Scan for the cell matching the given text and deliver its (X, Y) coordinate at center. 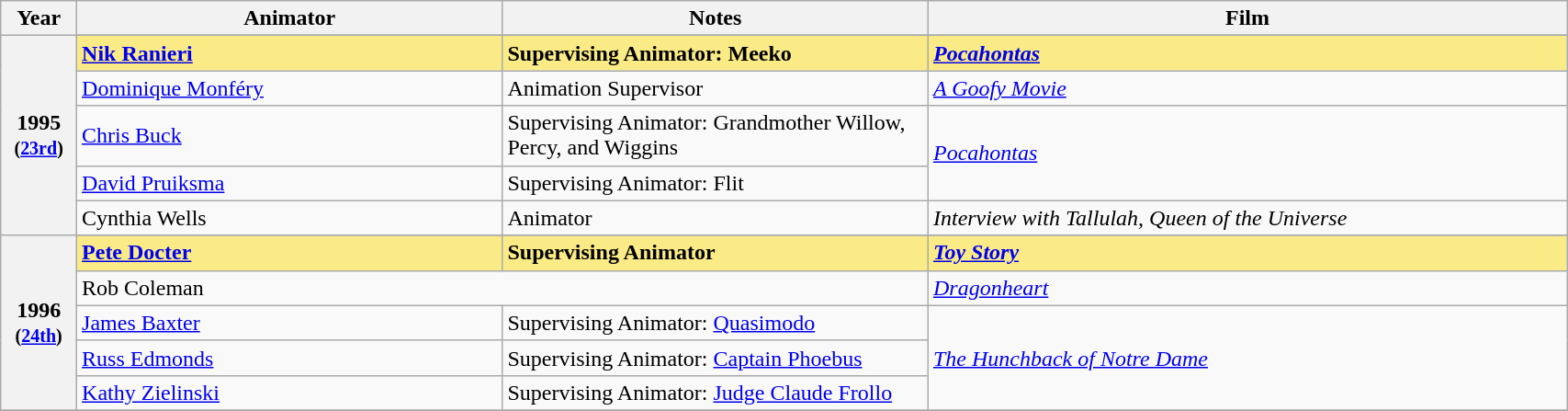
David Pruiksma (290, 183)
Nik Ranieri (290, 53)
Year (39, 18)
Notes (715, 18)
Russ Edmonds (290, 358)
1996 (24th) (39, 323)
Film (1247, 18)
Supervising Animator: Captain Phoebus (715, 358)
Supervising Animator (715, 253)
Cynthia Wells (290, 218)
Supervising Animator: Judge Claude Frollo (715, 393)
Kathy Zielinski (290, 393)
Animation Supervisor (715, 88)
Chris Buck (290, 136)
Rob Coleman (503, 288)
A Goofy Movie (1247, 88)
1995 (23rd) (39, 136)
Interview with Tallulah, Queen of the Universe (1247, 218)
Supervising Animator: Meeko (715, 53)
Dominique Monféry (290, 88)
Supervising Animator: Grandmother Willow, Percy, and Wiggins (715, 136)
Supervising Animator: Quasimodo (715, 323)
The Hunchback of Notre Dame (1247, 358)
Pete Docter (290, 253)
Toy Story (1247, 253)
James Baxter (290, 323)
Supervising Animator: Flit (715, 183)
Dragonheart (1247, 288)
